Return [X, Y] of the center of cell containing provided text 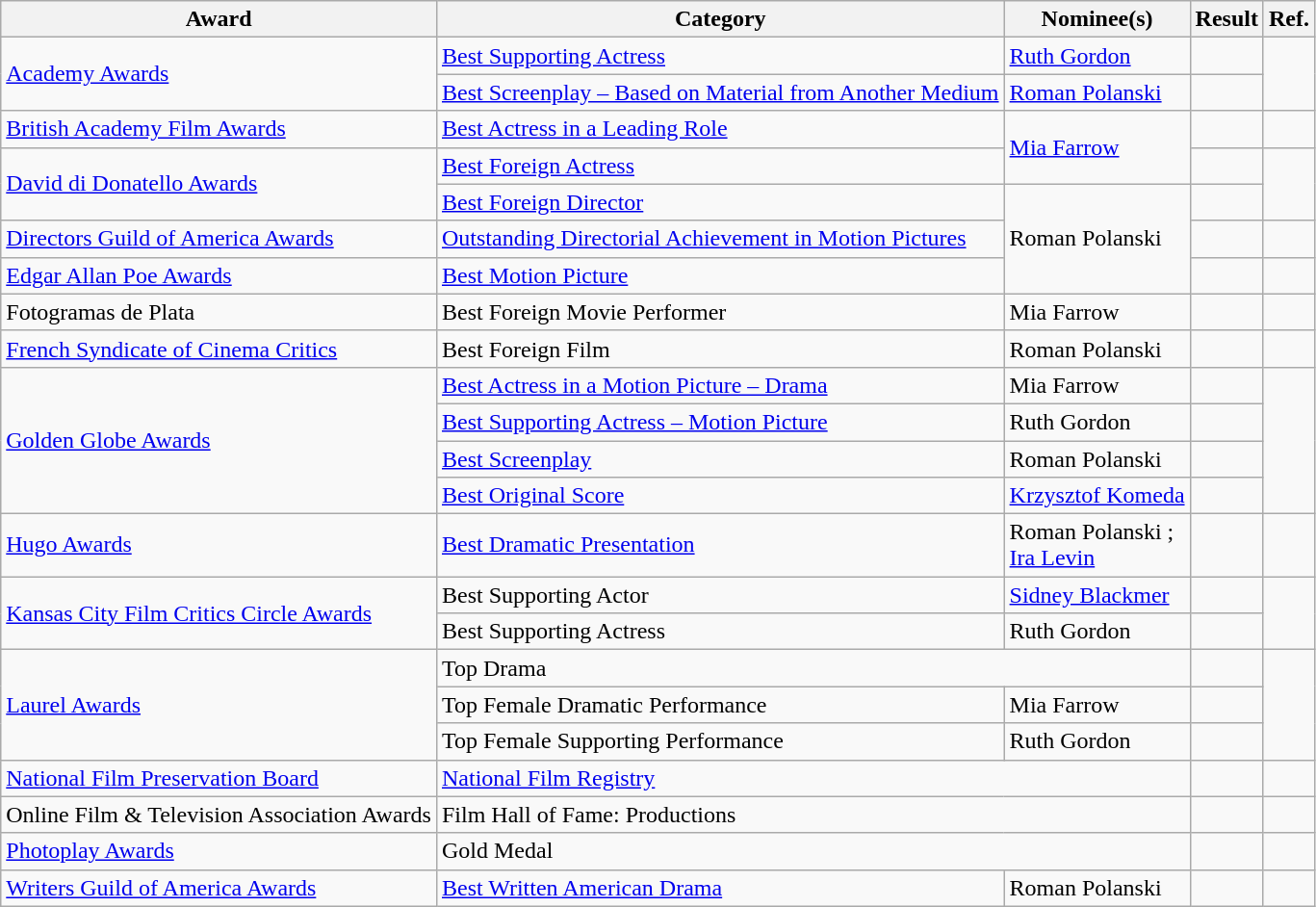
Sidney Blackmer [1097, 595]
Directors Guild of America Awards [219, 239]
Writers Guild of America Awards [219, 888]
National Film Registry [813, 778]
Online Film & Television Association Awards [219, 815]
Result [1226, 19]
Best Screenplay [720, 459]
Kansas City Film Critics Circle Awards [219, 613]
Best Dramatic Presentation [720, 545]
French Syndicate of Cinema Critics [219, 349]
Best Foreign Actress [720, 166]
Top Drama [813, 668]
Top Female Supporting Performance [720, 741]
Best Original Score [720, 496]
Nominee(s) [1097, 19]
Hugo Awards [219, 545]
Award [219, 19]
Golden Globe Awards [219, 440]
Edgar Allan Poe Awards [219, 275]
Ref. [1288, 19]
Category [720, 19]
Film Hall of Fame: Productions [813, 815]
Best Actress in a Leading Role [720, 129]
National Film Preservation Board [219, 778]
Roman Polanski ; Ira Levin [1097, 545]
Fotogramas de Plata [219, 312]
Academy Awards [219, 74]
Best Motion Picture [720, 275]
Best Actress in a Motion Picture – Drama [720, 385]
Best Foreign Film [720, 349]
British Academy Film Awards [219, 129]
Gold Medal [813, 851]
Best Supporting Actress – Motion Picture [720, 422]
Best Supporting Actor [720, 595]
Krzysztof Komeda [1097, 496]
Top Female Dramatic Performance [720, 705]
Best Foreign Movie Performer [720, 312]
Best Screenplay – Based on Material from Another Medium [720, 92]
Best Foreign Director [720, 202]
Photoplay Awards [219, 851]
Outstanding Directorial Achievement in Motion Pictures [720, 239]
Best Written American Drama [720, 888]
Laurel Awards [219, 705]
David di Donatello Awards [219, 184]
